Identify which cell holds the provided text, then report its [x, y] central coordinate. 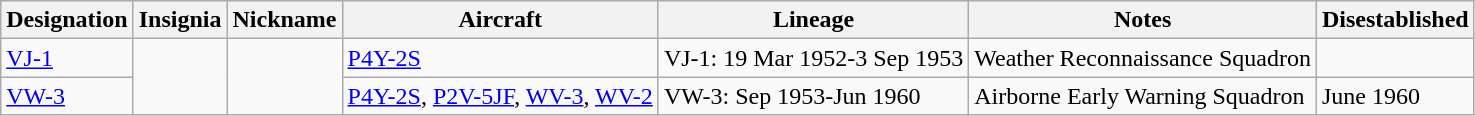
VJ-1: 19 Mar 1952-3 Sep 1953 [813, 58]
Designation [67, 20]
June 1960 [1395, 96]
VW-3 [67, 96]
Disestablished [1395, 20]
Weather Reconnaissance Squadron [1143, 58]
P4Y-2S [500, 58]
VW-3: Sep 1953-Jun 1960 [813, 96]
Notes [1143, 20]
Nickname [284, 20]
VJ-1 [67, 58]
Airborne Early Warning Squadron [1143, 96]
Aircraft [500, 20]
Lineage [813, 20]
P4Y-2S, P2V-5JF, WV-3, WV-2 [500, 96]
Insignia [180, 20]
